From the cell containing the given text, extract its center point as (x, y) coordinate. 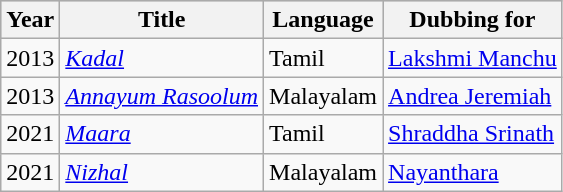
Annayum Rasoolum (162, 96)
Language (324, 20)
Maara (162, 134)
Nayanthara (473, 172)
Year (30, 20)
Dubbing for (473, 20)
Nizhal (162, 172)
Lakshmi Manchu (473, 58)
Andrea Jeremiah (473, 96)
Kadal (162, 58)
Title (162, 20)
Shraddha Srinath (473, 134)
